Locate the cell with the specified text and output its (x, y) center coordinate. 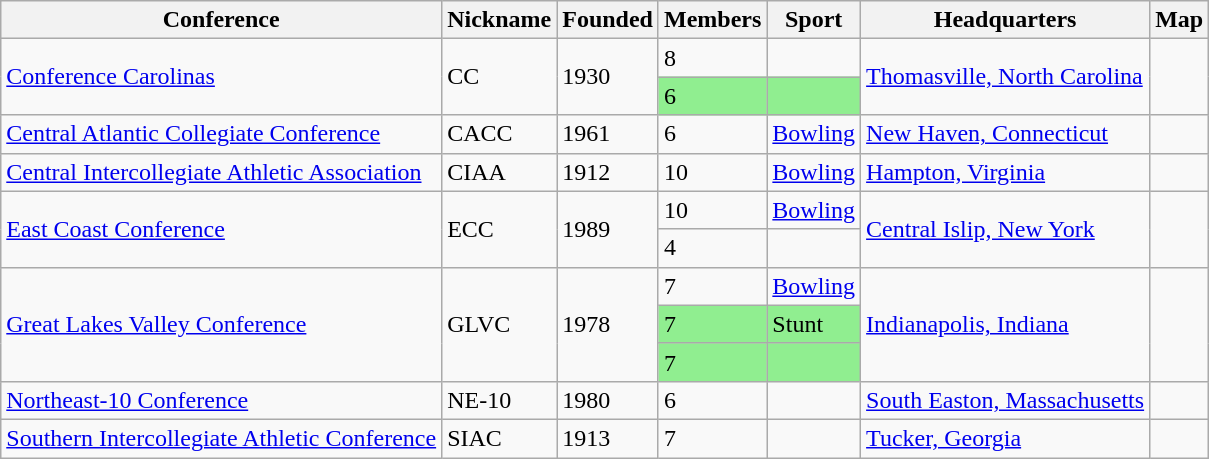
Indianapolis, Indiana (1006, 324)
CIAA (500, 172)
ECC (500, 229)
Map (1180, 20)
Central Islip, New York (1006, 229)
Central Atlantic Collegiate Conference (222, 134)
NE-10 (500, 400)
Thomasville, North Carolina (1006, 77)
New Haven, Connecticut (1006, 134)
Great Lakes Valley Conference (222, 324)
1978 (608, 324)
Tucker, Georgia (1006, 438)
Northeast-10 Conference (222, 400)
SIAC (500, 438)
Conference (222, 20)
CC (500, 77)
Hampton, Virginia (1006, 172)
Sport (814, 20)
1980 (608, 400)
1913 (608, 438)
Headquarters (1006, 20)
4 (712, 248)
1912 (608, 172)
East Coast Conference (222, 229)
Southern Intercollegiate Athletic Conference (222, 438)
Stunt (814, 324)
GLVC (500, 324)
1989 (608, 229)
CACC (500, 134)
Founded (608, 20)
Members (712, 20)
Conference Carolinas (222, 77)
1930 (608, 77)
8 (712, 58)
1961 (608, 134)
South Easton, Massachusetts (1006, 400)
Nickname (500, 20)
Central Intercollegiate Athletic Association (222, 172)
